From the cell containing the given text, extract its center point as [x, y] coordinate. 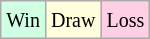
Loss [126, 20]
Draw [72, 20]
Win [24, 20]
